Search for the cell housing the specified text and yield its [x, y] center coordinate. 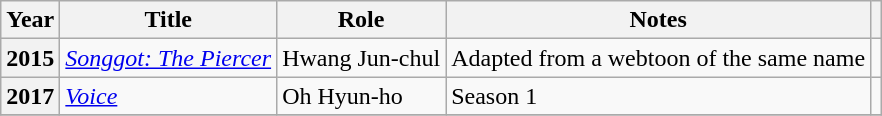
Season 1 [658, 96]
Role [362, 20]
Songgot: The Piercer [168, 58]
Oh Hyun-ho [362, 96]
Voice [168, 96]
Year [30, 20]
2017 [30, 96]
Notes [658, 20]
Title [168, 20]
Hwang Jun-chul [362, 58]
Adapted from a webtoon of the same name [658, 58]
2015 [30, 58]
